From the cell containing the given text, extract its center point as (x, y) coordinate. 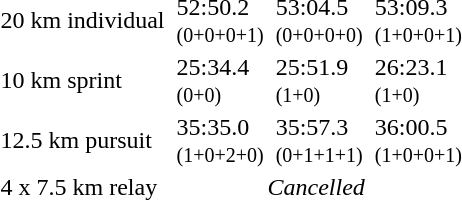
35:35.0(1+0+2+0) (220, 140)
35:57.3(0+1+1+1) (319, 140)
25:34.4(0+0) (220, 80)
25:51.9(1+0) (319, 80)
